Extract the (x, y) coordinate from the center of the cell holding the provided text.  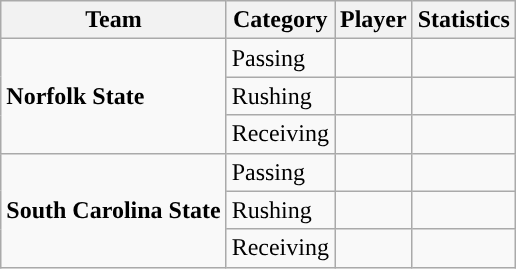
Player (373, 20)
Team (114, 20)
Statistics (464, 20)
South Carolina State (114, 210)
Norfolk State (114, 96)
Category (280, 20)
